Return the (X, Y) coordinate for the center point of the cell that contains the specified text.  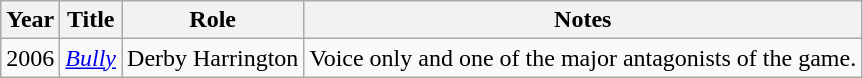
Voice only and one of the major antagonists of the game. (583, 58)
Role (213, 20)
Bully (91, 58)
Derby Harrington (213, 58)
2006 (30, 58)
Year (30, 20)
Title (91, 20)
Notes (583, 20)
